For the text-containing cell, return its midpoint in (X, Y) coordinate format. 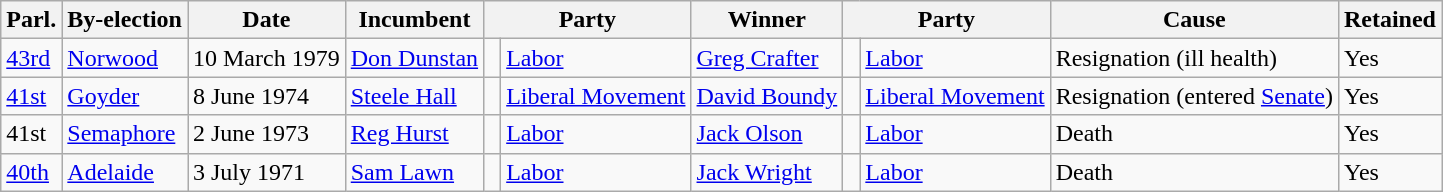
Cause (1194, 20)
Jack Wright (767, 172)
Date (267, 20)
Resignation (ill health) (1194, 58)
10 March 1979 (267, 58)
Sam Lawn (414, 172)
8 June 1974 (267, 96)
David Boundy (767, 96)
40th (32, 172)
Steele Hall (414, 96)
Incumbent (414, 20)
Greg Crafter (767, 58)
Don Dunstan (414, 58)
Parl. (32, 20)
Resignation (entered Senate) (1194, 96)
Norwood (125, 58)
Jack Olson (767, 134)
2 June 1973 (267, 134)
3 July 1971 (267, 172)
Reg Hurst (414, 134)
43rd (32, 58)
Adelaide (125, 172)
Winner (767, 20)
Goyder (125, 96)
Semaphore (125, 134)
Retained (1390, 20)
By-election (125, 20)
